Capture the cell that displays the provided text and extract its [x, y] central coordinate. 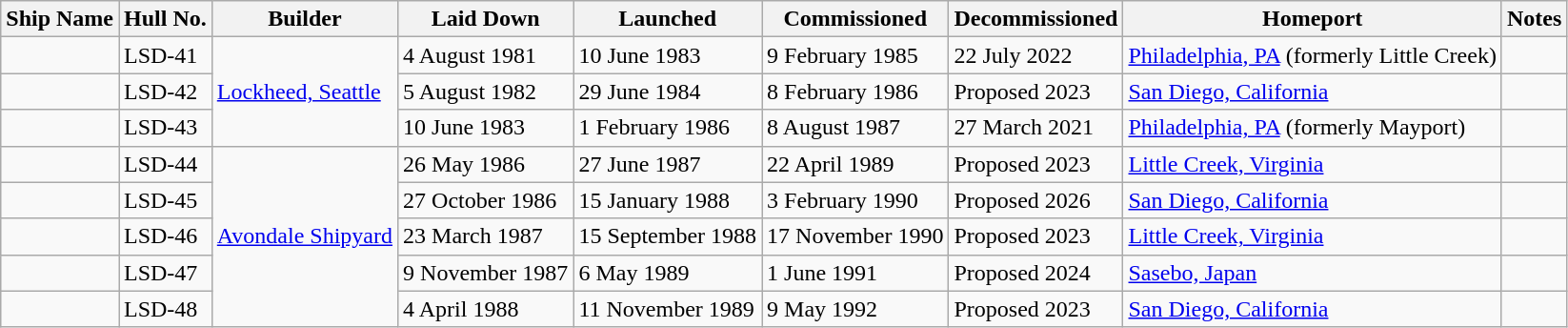
15 January 1988 [668, 200]
4 April 1988 [486, 309]
Lockheed, Seattle [305, 92]
Launched [668, 19]
27 October 1986 [486, 200]
27 March 2021 [1036, 128]
Notes [1534, 19]
Philadelphia, PA (formerly Little Creek) [1313, 55]
17 November 1990 [855, 236]
8 February 1986 [855, 92]
9 May 1992 [855, 309]
9 November 1987 [486, 273]
3 February 1990 [855, 200]
27 June 1987 [668, 164]
Decommissioned [1036, 19]
LSD-46 [165, 236]
Proposed 2026 [1036, 200]
15 September 1988 [668, 236]
6 May 1989 [668, 273]
LSD-47 [165, 273]
4 August 1981 [486, 55]
Ship Name [60, 19]
Laid Down [486, 19]
1 February 1986 [668, 128]
Hull No. [165, 19]
5 August 1982 [486, 92]
Proposed 2024 [1036, 273]
LSD-44 [165, 164]
8 August 1987 [855, 128]
LSD-43 [165, 128]
LSD-45 [165, 200]
22 July 2022 [1036, 55]
26 May 1986 [486, 164]
LSD-42 [165, 92]
Avondale Shipyard [305, 236]
Sasebo, Japan [1313, 273]
11 November 1989 [668, 309]
Philadelphia, PA (formerly Mayport) [1313, 128]
Commissioned [855, 19]
1 June 1991 [855, 273]
LSD-48 [165, 309]
29 June 1984 [668, 92]
Builder [305, 19]
22 April 1989 [855, 164]
LSD-41 [165, 55]
23 March 1987 [486, 236]
Homeport [1313, 19]
9 February 1985 [855, 55]
